Extract the (x, y) coordinate from the center of the cell holding the provided text.  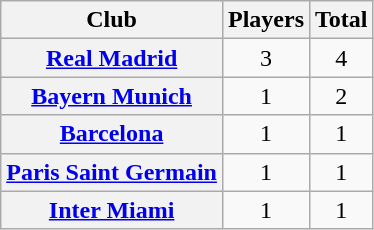
2 (342, 96)
Real Madrid (112, 58)
Barcelona (112, 134)
Total (342, 20)
Bayern Munich (112, 96)
Club (112, 20)
3 (266, 58)
Inter Miami (112, 210)
Players (266, 20)
Paris Saint Germain (112, 172)
4 (342, 58)
